Return the [x, y] coordinate for the center point of the cell that contains the specified text.  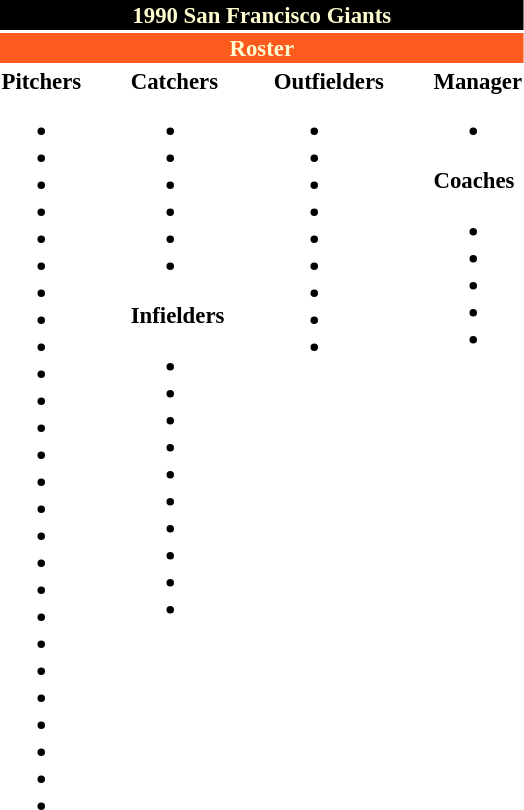
Roster [262, 48]
1990 San Francisco Giants [262, 15]
